Provide the [X, Y] coordinate of the cell's center where the given text is located.  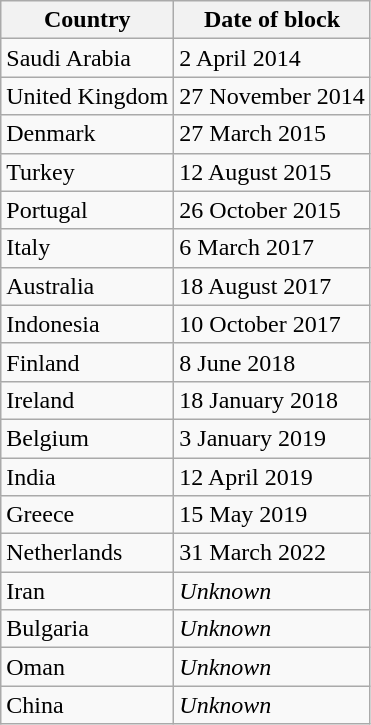
Bulgaria [88, 629]
Italy [88, 248]
2 April 2014 [272, 58]
Ireland [88, 400]
8 June 2018 [272, 362]
18 January 2018 [272, 400]
12 April 2019 [272, 477]
27 November 2014 [272, 96]
Australia [88, 286]
Portugal [88, 210]
China [88, 705]
Belgium [88, 438]
Iran [88, 591]
Indonesia [88, 324]
Finland [88, 362]
15 May 2019 [272, 515]
Netherlands [88, 553]
27 March 2015 [272, 134]
Oman [88, 667]
10 October 2017 [272, 324]
3 January 2019 [272, 438]
12 August 2015 [272, 172]
31 March 2022 [272, 553]
Turkey [88, 172]
United Kingdom [88, 96]
18 August 2017 [272, 286]
Denmark [88, 134]
Saudi Arabia [88, 58]
India [88, 477]
Date of block [272, 20]
6 March 2017 [272, 248]
26 October 2015 [272, 210]
Greece [88, 515]
Country [88, 20]
